From the cell containing the given text, extract its center point as (X, Y) coordinate. 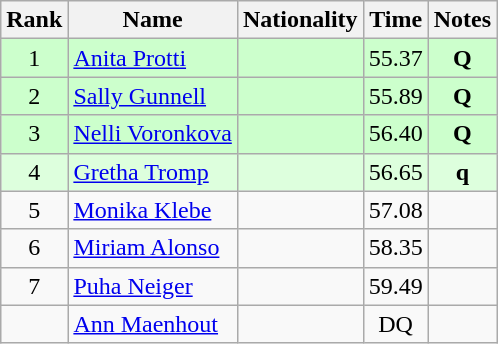
4 (34, 172)
q (462, 172)
3 (34, 134)
58.35 (396, 248)
56.65 (396, 172)
2 (34, 96)
7 (34, 286)
Time (396, 20)
Puha Neiger (153, 286)
Anita Protti (153, 58)
Miriam Alonso (153, 248)
Ann Maenhout (153, 324)
Nationality (300, 20)
55.37 (396, 58)
Monika Klebe (153, 210)
Nelli Voronkova (153, 134)
1 (34, 58)
56.40 (396, 134)
Sally Gunnell (153, 96)
DQ (396, 324)
Gretha Tromp (153, 172)
59.49 (396, 286)
55.89 (396, 96)
5 (34, 210)
Rank (34, 20)
Notes (462, 20)
6 (34, 248)
Name (153, 20)
57.08 (396, 210)
